From the cell containing the given text, extract its center point as (X, Y) coordinate. 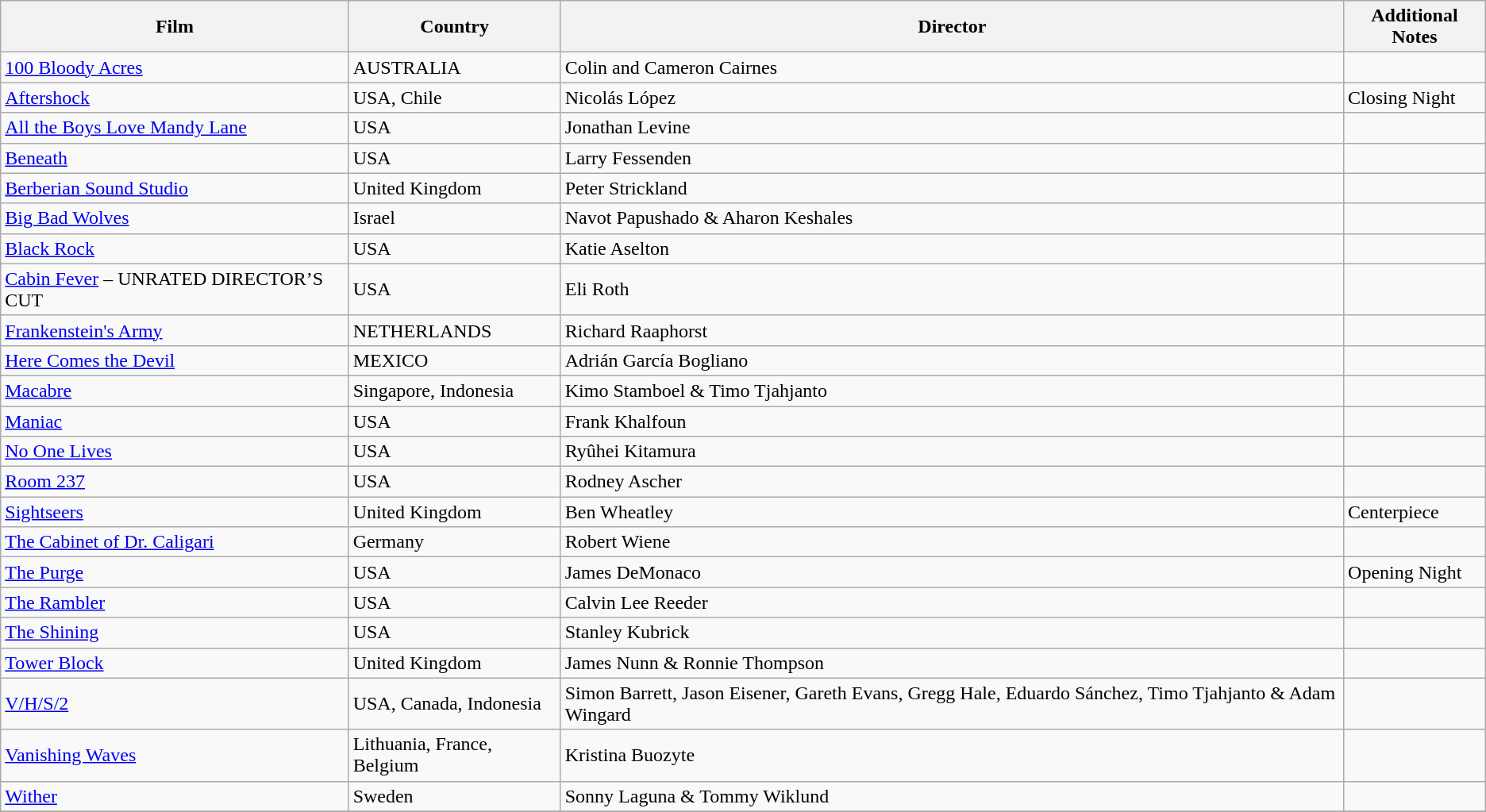
AUSTRALIA (454, 67)
Ben Wheatley (952, 512)
Frankenstein's Army (175, 330)
Ryûhei Kitamura (952, 452)
Germany (454, 542)
Lithuania, France, Belgium (454, 756)
Colin and Cameron Cairnes (952, 67)
Sonny Laguna & Tommy Wiklund (952, 796)
Sweden (454, 796)
Berberian Sound Studio (175, 188)
USA, Canada, Indonesia (454, 703)
Calvin Lee Reeder (952, 602)
Larry Fessenden (952, 158)
Simon Barrett, Jason Eisener, Gareth Evans, Gregg Hale, Eduardo Sánchez, Timo Tjahjanto & Adam Wingard (952, 703)
Centerpiece (1415, 512)
Beneath (175, 158)
Robert Wiene (952, 542)
Macabre (175, 391)
USA, Chile (454, 98)
Additional Notes (1415, 27)
Room 237 (175, 482)
James Nunn & Ronnie Thompson (952, 663)
Country (454, 27)
Vanishing Waves (175, 756)
James DeMonaco (952, 572)
Adrián García Bogliano (952, 360)
The Rambler (175, 602)
Here Comes the Devil (175, 360)
Black Rock (175, 248)
Maniac (175, 421)
No One Lives (175, 452)
Sightseers (175, 512)
Closing Night (1415, 98)
Kimo Stamboel & Timo Tjahjanto (952, 391)
100 Bloody Acres (175, 67)
Stanley Kubrick (952, 633)
Tower Block (175, 663)
Navot Papushado & Aharon Keshales (952, 218)
The Cabinet of Dr. Caligari (175, 542)
Singapore, Indonesia (454, 391)
Peter Strickland (952, 188)
V/H/S/2 (175, 703)
Frank Khalfoun (952, 421)
Rodney Ascher (952, 482)
The Purge (175, 572)
Richard Raaphorst (952, 330)
Film (175, 27)
Wither (175, 796)
Katie Aselton (952, 248)
Kristina Buozyte (952, 756)
Cabin Fever – UNRATED DIRECTOR’S CUT (175, 289)
NETHERLANDS (454, 330)
Aftershock (175, 98)
Jonathan Levine (952, 128)
Israel (454, 218)
Director (952, 27)
MEXICO (454, 360)
Eli Roth (952, 289)
All the Boys Love Mandy Lane (175, 128)
Nicolás López (952, 98)
Opening Night (1415, 572)
The Shining (175, 633)
Big Bad Wolves (175, 218)
